Search for the cell housing the specified text and yield its [x, y] center coordinate. 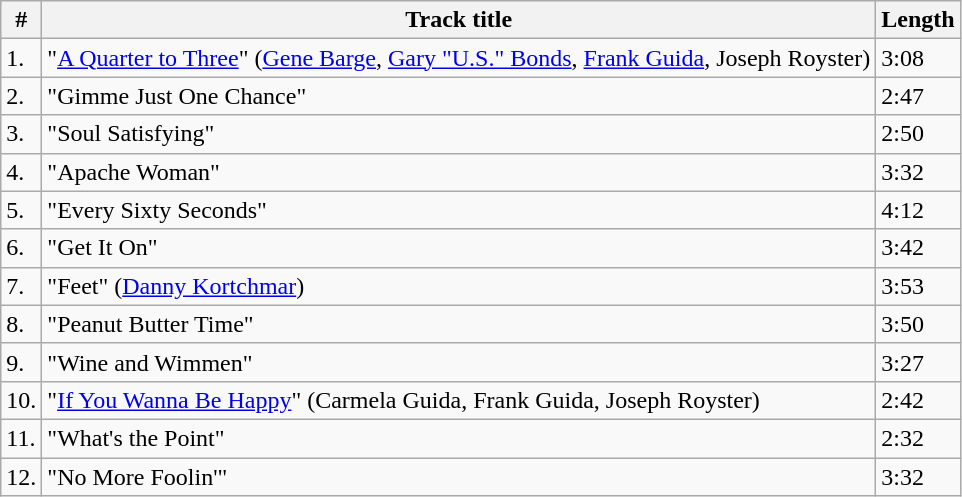
5. [22, 210]
"A Quarter to Three" (Gene Barge, Gary "U.S." Bonds, Frank Guida, Joseph Royster) [459, 58]
4. [22, 172]
"If You Wanna Be Happy" (Carmela Guida, Frank Guida, Joseph Royster) [459, 400]
"Peanut Butter Time" [459, 324]
3:27 [918, 362]
8. [22, 324]
Track title [459, 20]
"Apache Woman" [459, 172]
3:53 [918, 286]
3:42 [918, 248]
"Get It On" [459, 248]
2:47 [918, 96]
"What's the Point" [459, 438]
12. [22, 477]
"Soul Satisfying" [459, 134]
Length [918, 20]
2. [22, 96]
6. [22, 248]
3:50 [918, 324]
# [22, 20]
2:42 [918, 400]
1. [22, 58]
"No More Foolin'" [459, 477]
3. [22, 134]
10. [22, 400]
2:50 [918, 134]
"Wine and Wimmen" [459, 362]
"Gimme Just One Chance" [459, 96]
7. [22, 286]
3:08 [918, 58]
4:12 [918, 210]
2:32 [918, 438]
9. [22, 362]
"Feet" (Danny Kortchmar) [459, 286]
"Every Sixty Seconds" [459, 210]
11. [22, 438]
